Output the [x, y] coordinate of the center of the cell containing the given text.  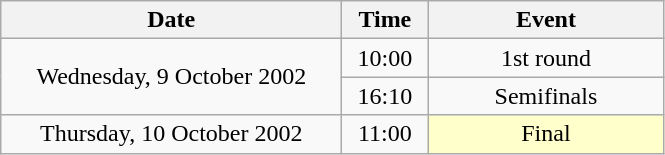
10:00 [385, 58]
Time [385, 20]
Event [546, 20]
11:00 [385, 134]
Final [546, 134]
16:10 [385, 96]
Semifinals [546, 96]
Wednesday, 9 October 2002 [172, 77]
Date [172, 20]
Thursday, 10 October 2002 [172, 134]
1st round [546, 58]
